Return [X, Y] of the center of cell containing provided text 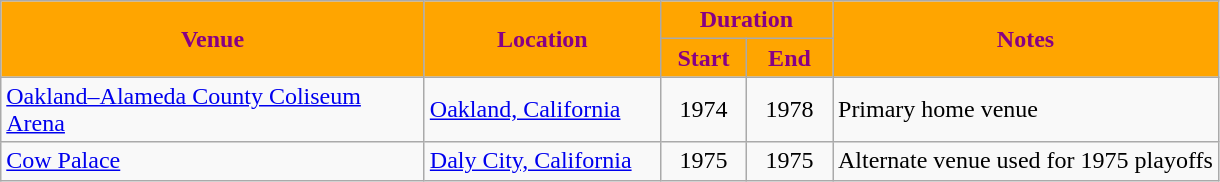
1978 [789, 110]
Oakland, California [542, 110]
Duration [746, 20]
Daly City, California [542, 161]
Alternate venue used for 1975 playoffs [1025, 161]
Primary home venue [1025, 110]
Start [703, 58]
End [789, 58]
Oakland–Alameda County Coliseum Arena [213, 110]
Cow Palace [213, 161]
1974 [703, 110]
Notes [1025, 39]
Location [542, 39]
Venue [213, 39]
